For the text-containing cell, return its midpoint in (X, Y) coordinate format. 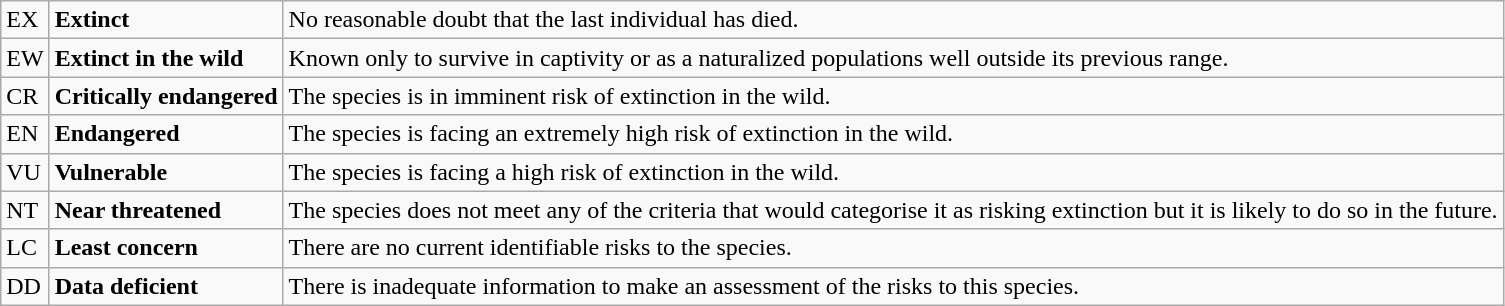
No reasonable doubt that the last individual has died. (893, 20)
LC (25, 248)
Endangered (166, 134)
Vulnerable (166, 172)
Known only to survive in captivity or as a naturalized populations well outside its previous range. (893, 58)
Data deficient (166, 286)
Extinct in the wild (166, 58)
The species is facing an extremely high risk of extinction in the wild. (893, 134)
CR (25, 96)
Least concern (166, 248)
EN (25, 134)
The species does not meet any of the criteria that would categorise it as risking extinction but it is likely to do so in the future. (893, 210)
VU (25, 172)
The species is in imminent risk of extinction in the wild. (893, 96)
The species is facing a high risk of extinction in the wild. (893, 172)
There is inadequate information to make an assessment of the risks to this species. (893, 286)
EW (25, 58)
NT (25, 210)
EX (25, 20)
Extinct (166, 20)
Critically endangered (166, 96)
DD (25, 286)
There are no current identifiable risks to the species. (893, 248)
Near threatened (166, 210)
